Return the (X, Y) coordinate for the center point of the cell that contains the specified text.  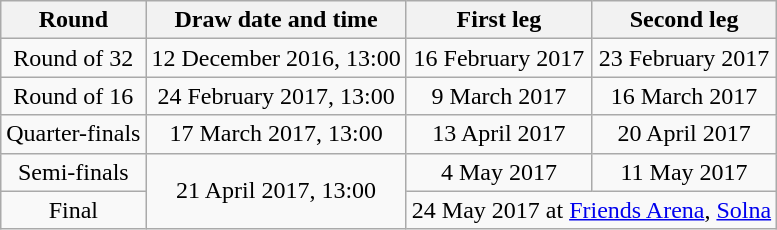
First leg (498, 20)
13 April 2017 (498, 134)
Final (74, 210)
Second leg (684, 20)
12 December 2016, 13:00 (276, 58)
Semi-finals (74, 172)
Draw date and time (276, 20)
20 April 2017 (684, 134)
Quarter-finals (74, 134)
Round of 16 (74, 96)
Round (74, 20)
24 February 2017, 13:00 (276, 96)
17 March 2017, 13:00 (276, 134)
16 March 2017 (684, 96)
16 February 2017 (498, 58)
4 May 2017 (498, 172)
23 February 2017 (684, 58)
24 May 2017 at Friends Arena, Solna (591, 210)
11 May 2017 (684, 172)
9 March 2017 (498, 96)
21 April 2017, 13:00 (276, 191)
Round of 32 (74, 58)
